Locate the cell with the specified text and output its (x, y) center coordinate. 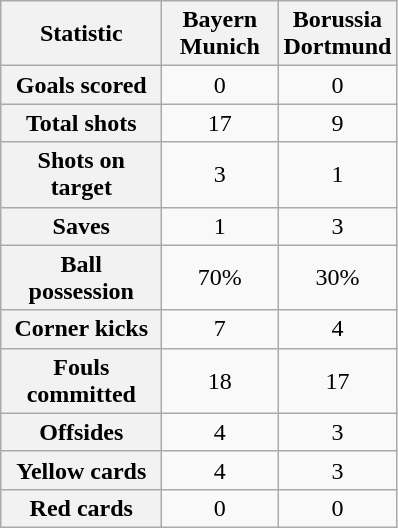
70% (220, 278)
Shots on target (82, 174)
7 (220, 329)
Borussia Dortmund (338, 34)
Fouls committed (82, 380)
Yellow cards (82, 470)
Goals scored (82, 85)
Saves (82, 226)
Bayern Munich (220, 34)
Corner kicks (82, 329)
Ball possession (82, 278)
Total shots (82, 123)
Statistic (82, 34)
30% (338, 278)
Offsides (82, 432)
9 (338, 123)
18 (220, 380)
Red cards (82, 508)
